Identify which cell holds the provided text, then report its [X, Y] central coordinate. 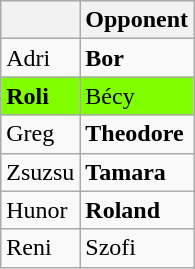
Bécy [137, 96]
Tamara [137, 172]
Szofi [137, 248]
Adri [40, 58]
Zsuzsu [40, 172]
Reni [40, 248]
Hunor [40, 210]
Roland [137, 210]
Roli [40, 96]
Theodore [137, 134]
Bor [137, 58]
Greg [40, 134]
Opponent [137, 20]
